Locate the cell with the specified text and output its (X, Y) center coordinate. 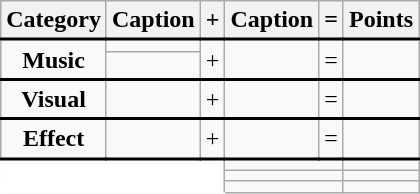
Visual (54, 99)
Category (54, 20)
Music (54, 60)
Points (380, 20)
Effect (54, 139)
